For the text-containing cell, return its midpoint in (x, y) coordinate format. 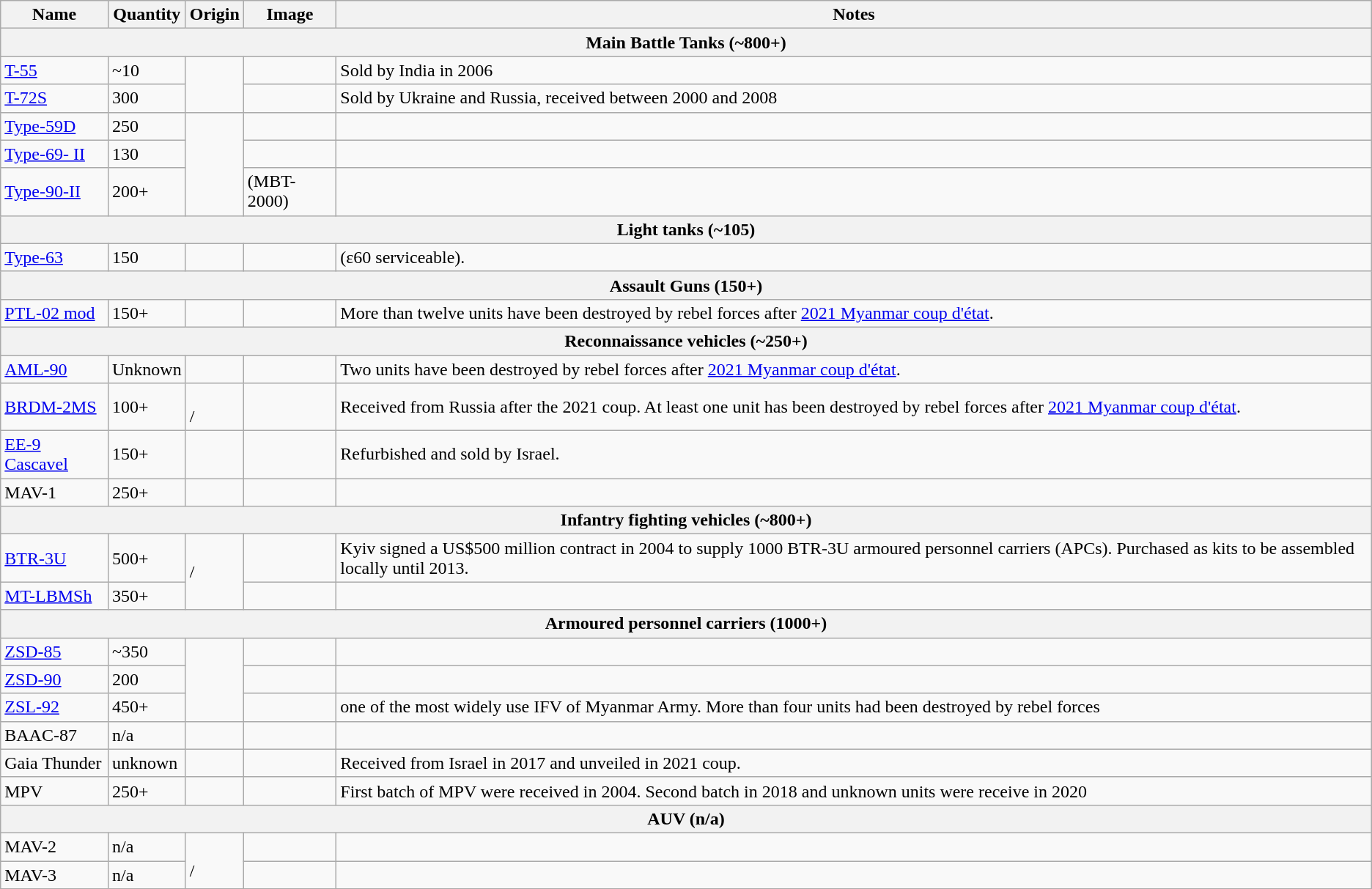
(MBT-2000) (289, 192)
unknown (147, 763)
MAV-3 (54, 874)
EE-9 Cascavel (54, 454)
T-72S (54, 98)
Gaia Thunder (54, 763)
AML-90 (54, 369)
ZSL-92 (54, 707)
150 (147, 257)
BAAC-87 (54, 735)
MT-LBMSh (54, 596)
Type-63 (54, 257)
More than twelve units have been destroyed by rebel forces after 2021 Myanmar coup d'état. (854, 313)
First batch of MPV were received in 2004. Second batch in 2018 and unknown units were receive in 2020 (854, 791)
Two units have been destroyed by rebel forces after 2021 Myanmar coup d'état. (854, 369)
Sold by India in 2006 (854, 70)
Infantry fighting vehicles (~800+) (686, 520)
BRDM-2MS (54, 407)
Type-69- II (54, 154)
MAV-2 (54, 846)
T-55 (54, 70)
MPV (54, 791)
350+ (147, 596)
450+ (147, 707)
Sold by Ukraine and Russia, received between 2000 and 2008 (854, 98)
ZSD-85 (54, 652)
500+ (147, 558)
100+ (147, 407)
(ε60 serviceable). (854, 257)
Image (289, 15)
BTR-3U (54, 558)
Unknown (147, 369)
Received from Russia after the 2021 coup. At least one unit has been destroyed by rebel forces after 2021 Myanmar coup d'état. (854, 407)
Quantity (147, 15)
130 (147, 154)
~350 (147, 652)
Refurbished and sold by Israel. (854, 454)
PTL-02 mod (54, 313)
AUV (n/a) (686, 819)
Main Battle Tanks (~800+) (686, 43)
300 (147, 98)
ZSD-90 (54, 679)
Received from Israel in 2017 and unveiled in 2021 coup. (854, 763)
one of the most widely use IFV of Myanmar Army. More than four units had been destroyed by rebel forces (854, 707)
Origin (214, 15)
Type-90-II (54, 192)
Assault Guns (150+) (686, 285)
Name (54, 15)
Light tanks (~105) (686, 229)
Notes (854, 15)
Reconnaissance vehicles (~250+) (686, 341)
MAV-1 (54, 493)
200+ (147, 192)
Type-59D (54, 126)
~10 (147, 70)
250 (147, 126)
Armoured personnel carriers (1000+) (686, 624)
200 (147, 679)
